Capture the cell that displays the provided text and extract its [X, Y] central coordinate. 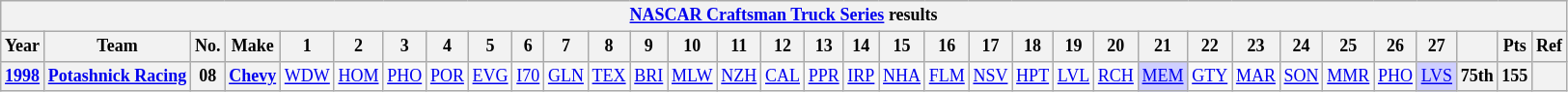
10 [693, 46]
12 [784, 46]
WDW [307, 76]
NZH [739, 76]
GLN [566, 76]
LVL [1073, 76]
NHA [902, 76]
Potashnick Racing [117, 76]
NSV [990, 76]
23 [1256, 46]
75th [1476, 76]
14 [861, 46]
RCH [1115, 76]
24 [1301, 46]
MLW [693, 76]
Pts [1515, 46]
27 [1436, 46]
19 [1073, 46]
MMR [1349, 76]
21 [1163, 46]
7 [566, 46]
3 [405, 46]
Year [23, 46]
NASCAR Craftsman Truck Series results [784, 15]
18 [1032, 46]
20 [1115, 46]
6 [529, 46]
GTY [1210, 76]
Team [117, 46]
9 [648, 46]
08 [208, 76]
IRP [861, 76]
1 [307, 46]
5 [490, 46]
1998 [23, 76]
HPT [1032, 76]
13 [824, 46]
MEM [1163, 76]
4 [448, 46]
15 [902, 46]
BRI [648, 76]
17 [990, 46]
TEX [609, 76]
No. [208, 46]
MAR [1256, 76]
Make [253, 46]
HOM [359, 76]
Chevy [253, 76]
8 [609, 46]
16 [947, 46]
SON [1301, 76]
26 [1395, 46]
155 [1515, 76]
25 [1349, 46]
FLM [947, 76]
EVG [490, 76]
CAL [784, 76]
11 [739, 46]
LVS [1436, 76]
22 [1210, 46]
I70 [529, 76]
PPR [824, 76]
POR [448, 76]
Ref [1550, 46]
2 [359, 46]
